Find where the given text appears and provide that cell's center as [X, Y] coordinate. 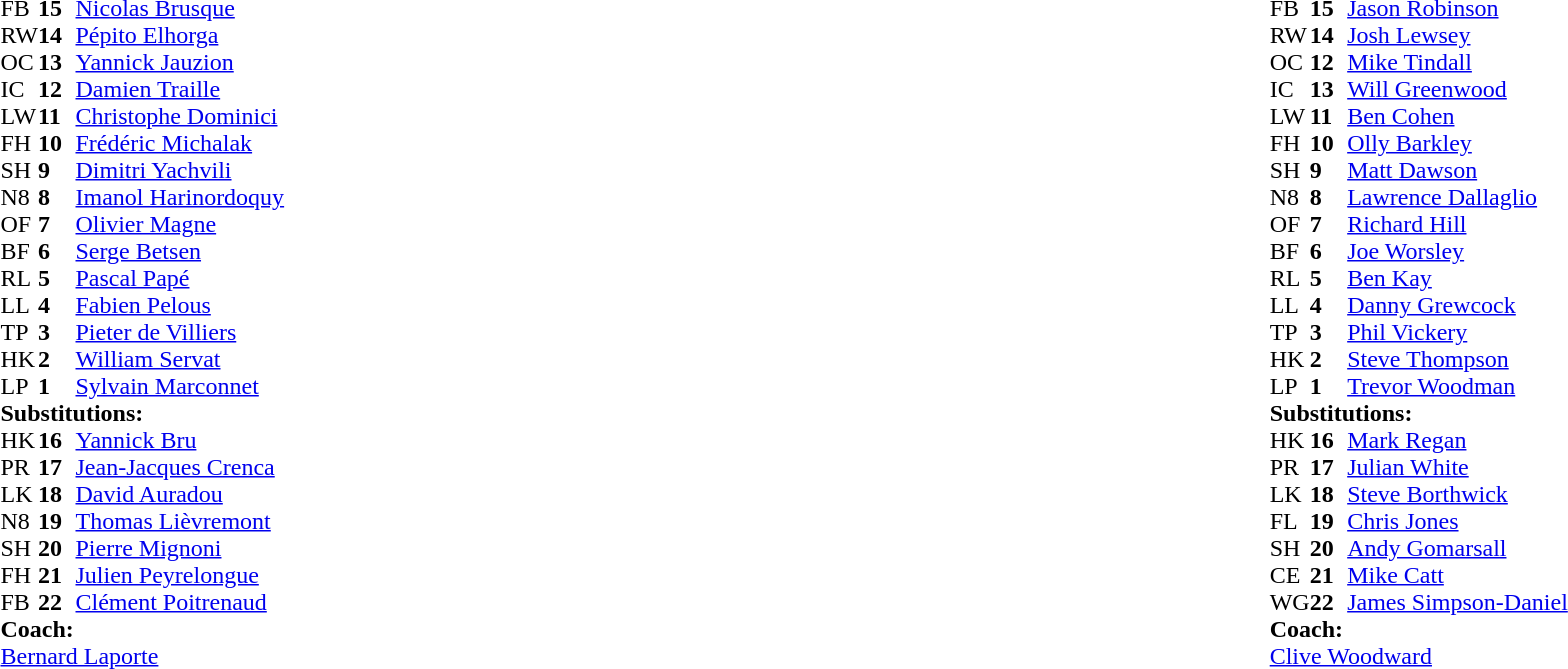
Julian White [1458, 468]
Chris Jones [1458, 522]
Damien Traille [180, 90]
Trevor Woodman [1458, 386]
Pépito Elhorga [180, 36]
Mark Regan [1458, 440]
Yannick Bru [180, 440]
Mike Catt [1458, 576]
Imanol Harinordoquy [180, 198]
Clément Poitrenaud [180, 602]
Olivier Magne [180, 224]
Will Greenwood [1458, 90]
Bernard Laporte [142, 656]
Clive Woodward [1419, 656]
Steve Thompson [1458, 360]
Phil Vickery [1458, 332]
Thomas Lièvremont [180, 522]
FB [19, 602]
Mike Tindall [1458, 62]
Pieter de Villiers [180, 332]
Dimitri Yachvili [180, 170]
Joe Worsley [1458, 252]
Richard Hill [1458, 224]
FL [1290, 522]
Pascal Papé [180, 278]
Steve Borthwick [1458, 494]
Jean-Jacques Crenca [180, 468]
Sylvain Marconnet [180, 386]
David Auradou [180, 494]
Frédéric Michalak [180, 144]
Olly Barkley [1458, 144]
Matt Dawson [1458, 170]
Fabien Pelous [180, 306]
Andy Gomarsall [1458, 548]
Ben Cohen [1458, 116]
Lawrence Dallaglio [1458, 198]
Yannick Jauzion [180, 62]
Josh Lewsey [1458, 36]
Christophe Dominici [180, 116]
William Servat [180, 360]
CE [1290, 576]
Pierre Mignoni [180, 548]
Danny Grewcock [1458, 306]
Julien Peyrelongue [180, 576]
James Simpson-Daniel [1458, 602]
Serge Betsen [180, 252]
WG [1290, 602]
Ben Kay [1458, 278]
